Extract the (x, y) coordinate from the center of the cell holding the provided text.  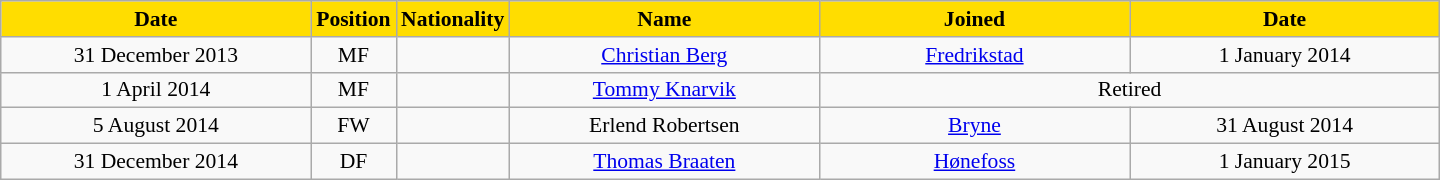
5 August 2014 (156, 126)
1 January 2015 (1285, 162)
Thomas Braaten (664, 162)
1 January 2014 (1285, 55)
Position (354, 19)
Retired (1129, 90)
31 August 2014 (1285, 126)
Joined (974, 19)
Hønefoss (974, 162)
Fredrikstad (974, 55)
Tommy Knarvik (664, 90)
Nationality (452, 19)
Christian Berg (664, 55)
Name (664, 19)
Bryne (974, 126)
DF (354, 162)
Erlend Robertsen (664, 126)
31 December 2014 (156, 162)
1 April 2014 (156, 90)
FW (354, 126)
31 December 2013 (156, 55)
